Pinpoint the cell where the given text exists, returning its (X, Y) midpoint coordinate. 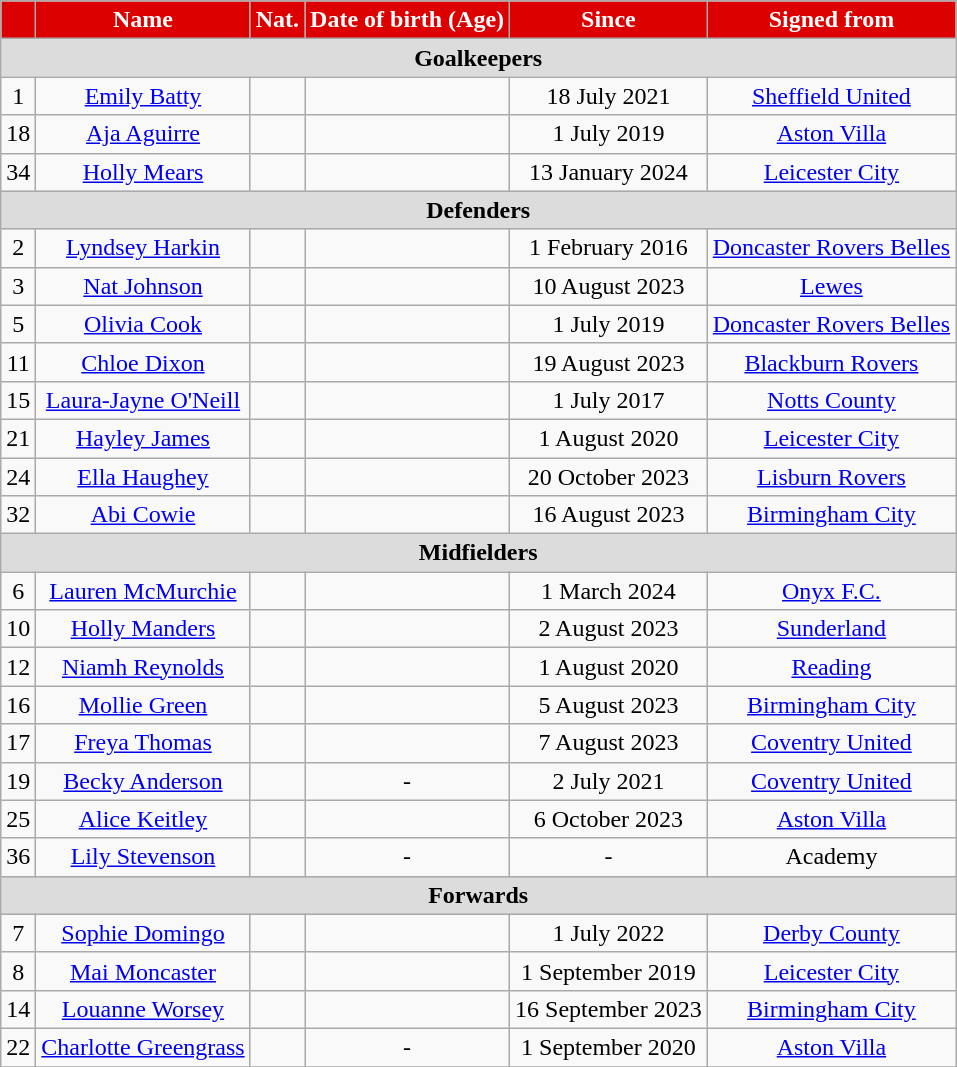
8 (18, 971)
1 February 2016 (609, 248)
Aja Aguirre (143, 134)
Academy (831, 857)
19 August 2023 (609, 362)
Sheffield United (831, 96)
12 (18, 667)
7 (18, 933)
Olivia Cook (143, 324)
1 September 2020 (609, 1047)
Onyx F.C. (831, 591)
Holly Mears (143, 172)
Holly Manders (143, 629)
Reading (831, 667)
5 (18, 324)
1 March 2024 (609, 591)
24 (18, 477)
Charlotte Greengrass (143, 1047)
Alice Keitley (143, 819)
5 August 2023 (609, 705)
7 August 2023 (609, 743)
Signed from (831, 20)
2 August 2023 (609, 629)
Nat Johnson (143, 286)
22 (18, 1047)
1 September 2019 (609, 971)
Niamh Reynolds (143, 667)
Freya Thomas (143, 743)
6 October 2023 (609, 819)
Chloe Dixon (143, 362)
2 July 2021 (609, 781)
Lisburn Rovers (831, 477)
Derby County (831, 933)
25 (18, 819)
10 August 2023 (609, 286)
17 (18, 743)
Lyndsey Harkin (143, 248)
1 July 2017 (609, 400)
21 (18, 438)
Defenders (478, 210)
Date of birth (Age) (408, 20)
19 (18, 781)
32 (18, 515)
16 September 2023 (609, 1009)
16 (18, 705)
Lewes (831, 286)
Sunderland (831, 629)
Lauren McMurchie (143, 591)
34 (18, 172)
Louanne Worsey (143, 1009)
18 (18, 134)
Laura-Jayne O'Neill (143, 400)
Midfielders (478, 553)
Mai Moncaster (143, 971)
Sophie Domingo (143, 933)
Blackburn Rovers (831, 362)
Ella Haughey (143, 477)
6 (18, 591)
3 (18, 286)
36 (18, 857)
Since (609, 20)
Mollie Green (143, 705)
14 (18, 1009)
Notts County (831, 400)
Becky Anderson (143, 781)
13 January 2024 (609, 172)
11 (18, 362)
Name (143, 20)
2 (18, 248)
Forwards (478, 895)
18 July 2021 (609, 96)
Emily Batty (143, 96)
20 October 2023 (609, 477)
Lily Stevenson (143, 857)
16 August 2023 (609, 515)
1 July 2022 (609, 933)
Nat. (277, 20)
1 (18, 96)
10 (18, 629)
Goalkeepers (478, 58)
15 (18, 400)
Hayley James (143, 438)
Abi Cowie (143, 515)
